Output the [X, Y] coordinate of the center of the cell containing the given text.  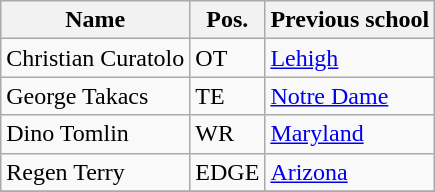
TE [228, 96]
Lehigh [350, 58]
WR [228, 134]
Previous school [350, 20]
Dino Tomlin [96, 134]
George Takacs [96, 96]
Maryland [350, 134]
OT [228, 58]
Arizona [350, 172]
Name [96, 20]
Notre Dame [350, 96]
Pos. [228, 20]
EDGE [228, 172]
Christian Curatolo [96, 58]
Regen Terry [96, 172]
